Provide the (x, y) coordinate of the cell's center where the given text is located.  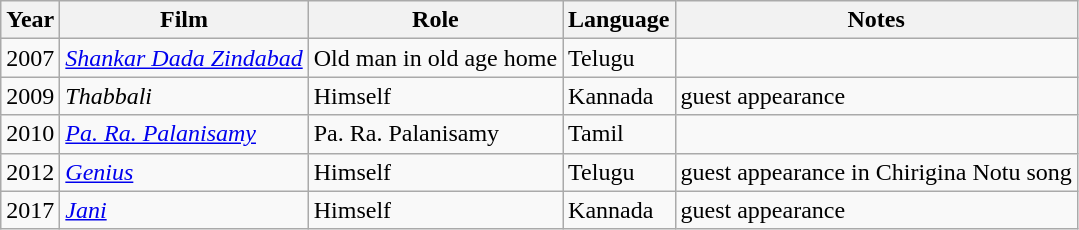
Notes (876, 20)
Language (619, 20)
Old man in old age home (435, 58)
Tamil (619, 134)
2007 (30, 58)
2017 (30, 210)
Shankar Dada Zindabad (184, 58)
guest appearance in Chirigina Notu song (876, 172)
Role (435, 20)
2012 (30, 172)
2010 (30, 134)
2009 (30, 96)
Film (184, 20)
Genius (184, 172)
Thabbali (184, 96)
Year (30, 20)
Jani (184, 210)
